Search for the cell housing the specified text and yield its [x, y] center coordinate. 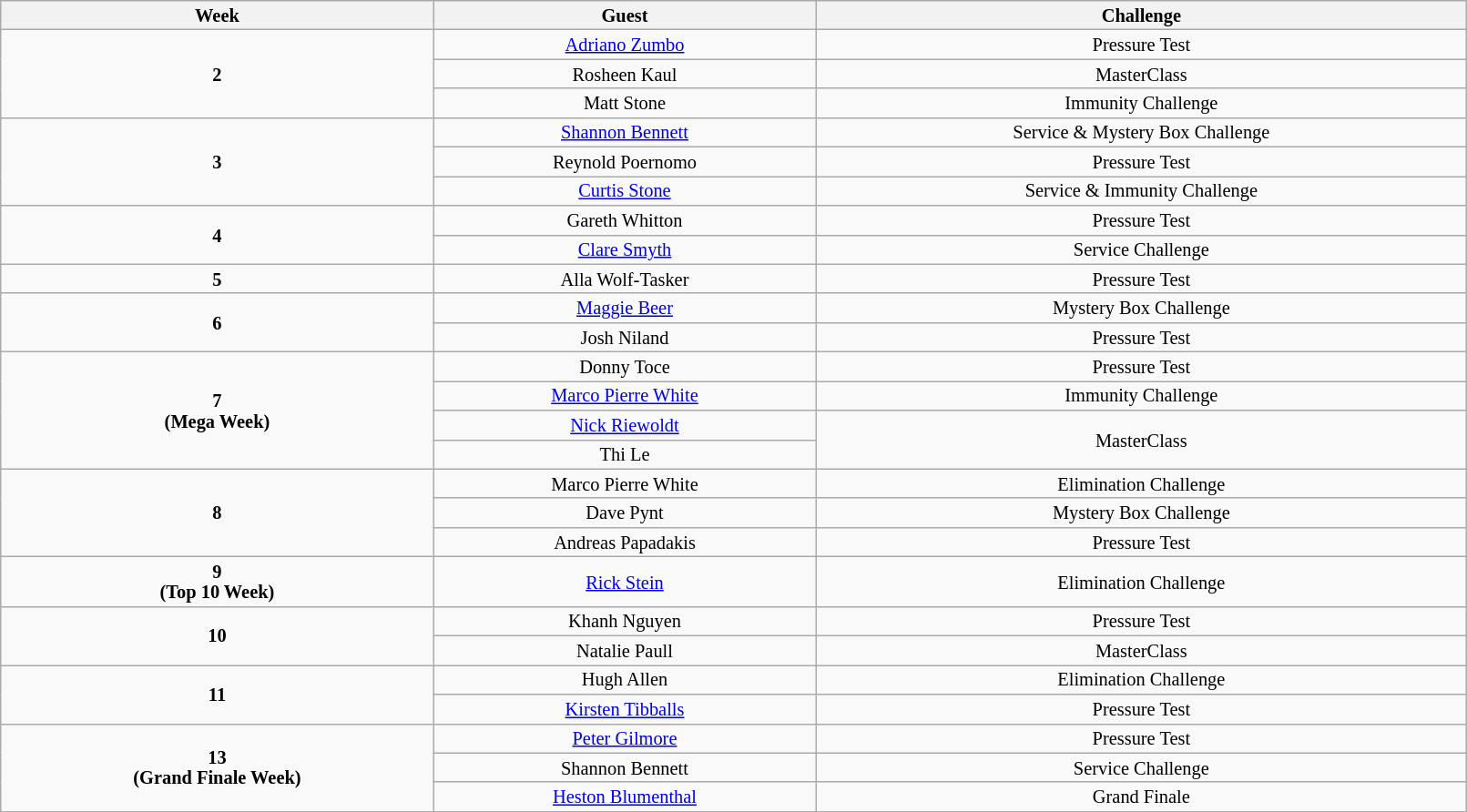
Alla Wolf-Tasker [625, 279]
Hugh Allen [625, 679]
Kirsten Tibballs [625, 708]
Adriano Zumbo [625, 44]
Khanh Nguyen [625, 621]
Service & Mystery Box Challenge [1142, 132]
Challenge [1142, 15]
9(Top 10 Week) [217, 581]
10 [217, 635]
2 [217, 73]
11 [217, 694]
5 [217, 279]
Andreas Papadakis [625, 542]
Week [217, 15]
Maggie Beer [625, 308]
6 [217, 322]
Josh Niland [625, 337]
Nick Riewoldt [625, 425]
Natalie Paull [625, 650]
4 [217, 234]
13(Grand Finale Week) [217, 767]
8 [217, 513]
Gareth Whitton [625, 219]
Rosheen Kaul [625, 74]
Clare Smyth [625, 249]
Heston Blumenthal [625, 797]
Thi Le [625, 454]
3 [217, 161]
Donny Toce [625, 366]
Grand Finale [1142, 797]
Reynold Poernomo [625, 161]
Guest [625, 15]
Service & Immunity Challenge [1142, 190]
Peter Gilmore [625, 738]
Curtis Stone [625, 190]
Rick Stein [625, 581]
Matt Stone [625, 103]
7(Mega Week) [217, 410]
Dave Pynt [625, 513]
